For the text-containing cell, return its midpoint in (X, Y) coordinate format. 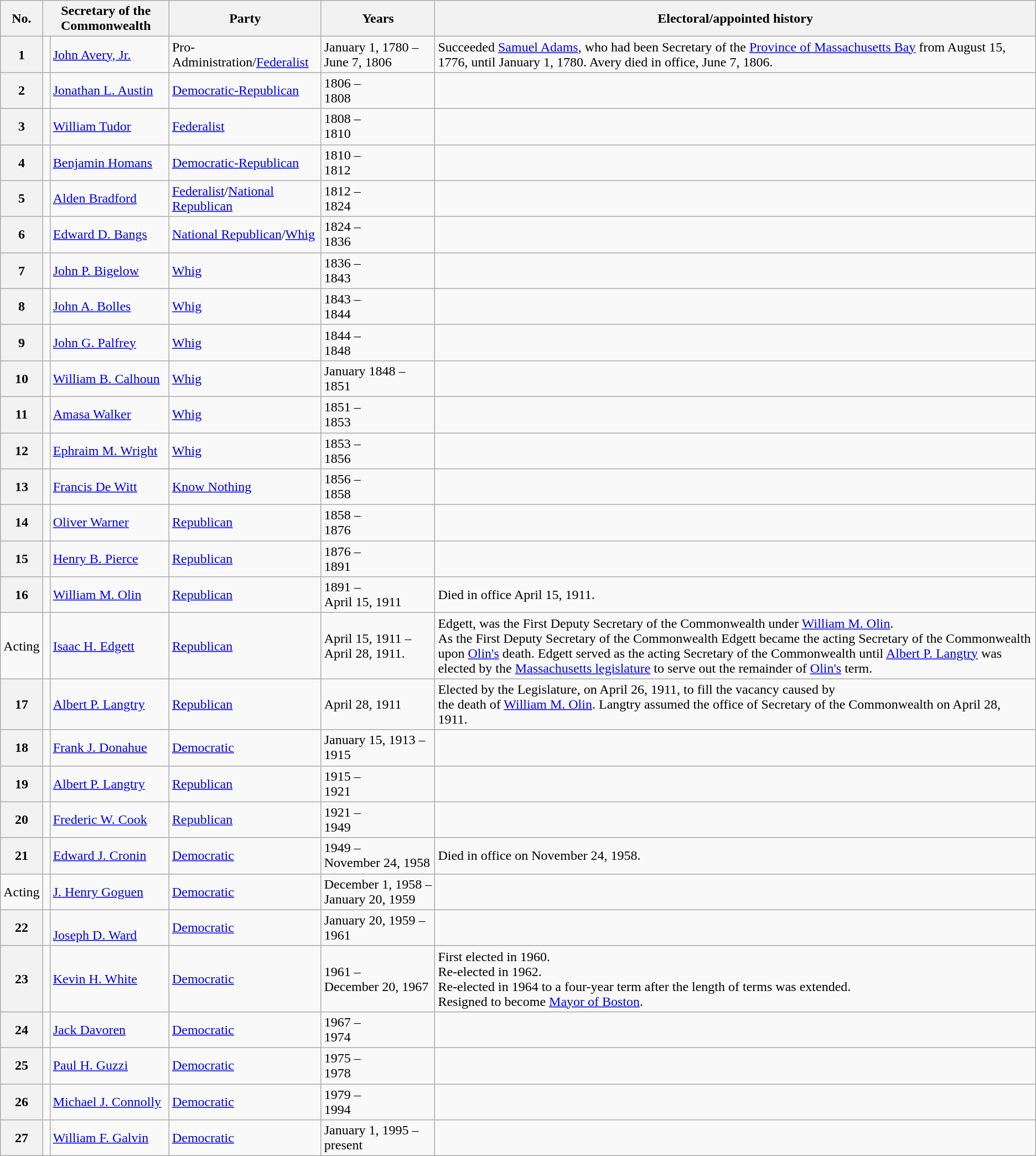
18 (22, 747)
23 (22, 979)
6 (22, 235)
1876 –1891 (378, 559)
Federalist (245, 126)
Years (378, 19)
January 1848 –1851 (378, 379)
24 (22, 1030)
1915 –1921 (378, 784)
Federalist/National Republican (245, 198)
1979 –1994 (378, 1102)
Edward D. Bangs (110, 235)
27 (22, 1138)
1961 – December 20, 1967 (378, 979)
Frederic W. Cook (110, 819)
Died in office April 15, 1911. (735, 595)
1921 –1949 (378, 819)
Paul H. Guzzi (110, 1065)
1856 –1858 (378, 487)
John A. Bolles (110, 307)
3 (22, 126)
14 (22, 523)
1975 –1978 (378, 1065)
John Avery, Jr. (110, 54)
Secretary of the Commonwealth (106, 19)
Amasa Walker (110, 414)
25 (22, 1065)
5 (22, 198)
1810 –1812 (378, 163)
Ephraim M. Wright (110, 451)
21 (22, 856)
Michael J. Connolly (110, 1102)
Alden Bradford (110, 198)
1858 –1876 (378, 523)
8 (22, 307)
13 (22, 487)
12 (22, 451)
Isaac H. Edgett (110, 646)
1843 –1844 (378, 307)
10 (22, 379)
17 (22, 704)
William Tudor (110, 126)
1949 –November 24, 1958 (378, 856)
1836 –1843 (378, 270)
William B. Calhoun (110, 379)
January 1, 1995 –present (378, 1138)
Jack Davoren (110, 1030)
1808 –1810 (378, 126)
1812 –1824 (378, 198)
Pro-Administration/Federalist (245, 54)
16 (22, 595)
Henry B. Pierce (110, 559)
Died in office on November 24, 1958. (735, 856)
1824 –1836 (378, 235)
22 (22, 928)
January 1, 1780 –June 7, 1806 (378, 54)
1851 –1853 (378, 414)
John P. Bigelow (110, 270)
19 (22, 784)
J. Henry Goguen (110, 891)
20 (22, 819)
1891 –April 15, 1911 (378, 595)
January 15, 1913 –1915 (378, 747)
1806 –1808 (378, 91)
Frank J. Donahue (110, 747)
Electoral/appointed history (735, 19)
9 (22, 342)
Joseph D. Ward (110, 928)
Know Nothing (245, 487)
Jonathan L. Austin (110, 91)
Benjamin Homans (110, 163)
1844 –1848 (378, 342)
7 (22, 270)
1967 –1974 (378, 1030)
John G. Palfrey (110, 342)
Francis De Witt (110, 487)
April 28, 1911 (378, 704)
15 (22, 559)
4 (22, 163)
Oliver Warner (110, 523)
National Republican/Whig (245, 235)
11 (22, 414)
January 20, 1959 –1961 (378, 928)
Party (245, 19)
April 15, 1911 –April 28, 1911. (378, 646)
Edward J. Cronin (110, 856)
26 (22, 1102)
Kevin H. White (110, 979)
2 (22, 91)
No. (22, 19)
1853 –1856 (378, 451)
1 (22, 54)
William F. Galvin (110, 1138)
William M. Olin (110, 595)
December 1, 1958 –January 20, 1959 (378, 891)
